Extract the [X, Y] coordinate from the center of the cell holding the provided text.  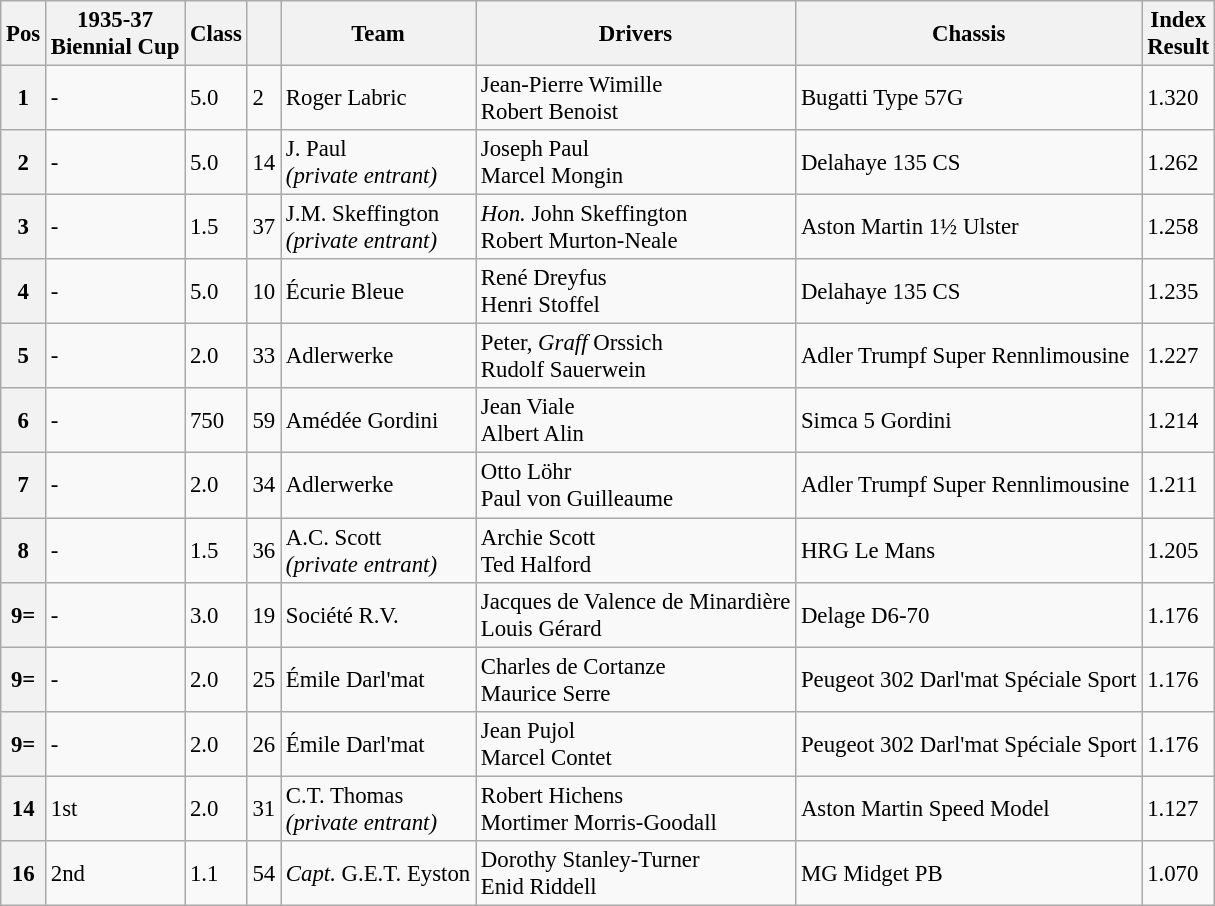
1.320 [1178, 98]
7 [24, 486]
Robert Hichens Mortimer Morris-Goodall [636, 808]
1.258 [1178, 228]
J. Paul(private entrant) [378, 162]
Amédée Gordini [378, 420]
750 [216, 420]
59 [264, 420]
Peter, Graff Orssich Rudolf Sauerwein [636, 356]
4 [24, 292]
8 [24, 550]
MG Midget PB [969, 874]
Joseph Paul Marcel Mongin [636, 162]
36 [264, 550]
16 [24, 874]
Aston Martin Speed Model [969, 808]
31 [264, 808]
Simca 5 Gordini [969, 420]
1.070 [1178, 874]
Pos [24, 34]
1.262 [1178, 162]
Roger Labric [378, 98]
25 [264, 680]
33 [264, 356]
3 [24, 228]
Hon. John Skeffington Robert Murton-Neale [636, 228]
Aston Martin 1½ Ulster [969, 228]
1.227 [1178, 356]
1.205 [1178, 550]
Team [378, 34]
26 [264, 744]
19 [264, 614]
6 [24, 420]
C.T. Thomas(private entrant) [378, 808]
J.M. Skeffington(private entrant) [378, 228]
10 [264, 292]
A.C. Scott(private entrant) [378, 550]
1 [24, 98]
IndexResult [1178, 34]
1.127 [1178, 808]
Bugatti Type 57G [969, 98]
37 [264, 228]
1.1 [216, 874]
Charles de Cortanze Maurice Serre [636, 680]
Jean Viale Albert Alin [636, 420]
Delage D6-70 [969, 614]
1935-37Biennial Cup [116, 34]
5 [24, 356]
1st [116, 808]
1.235 [1178, 292]
Drivers [636, 34]
Dorothy Stanley-Turner Enid Riddell [636, 874]
René Dreyfus Henri Stoffel [636, 292]
3.0 [216, 614]
Société R.V. [378, 614]
HRG Le Mans [969, 550]
Otto Löhr Paul von Guilleaume [636, 486]
Capt. G.E.T. Eyston [378, 874]
Chassis [969, 34]
1.214 [1178, 420]
2nd [116, 874]
Écurie Bleue [378, 292]
1.211 [1178, 486]
54 [264, 874]
34 [264, 486]
Jean Pujol Marcel Contet [636, 744]
Jacques de Valence de Minardière Louis Gérard [636, 614]
Archie Scott Ted Halford [636, 550]
Class [216, 34]
Jean-Pierre Wimille Robert Benoist [636, 98]
